Capture the cell that displays the provided text and extract its (X, Y) central coordinate. 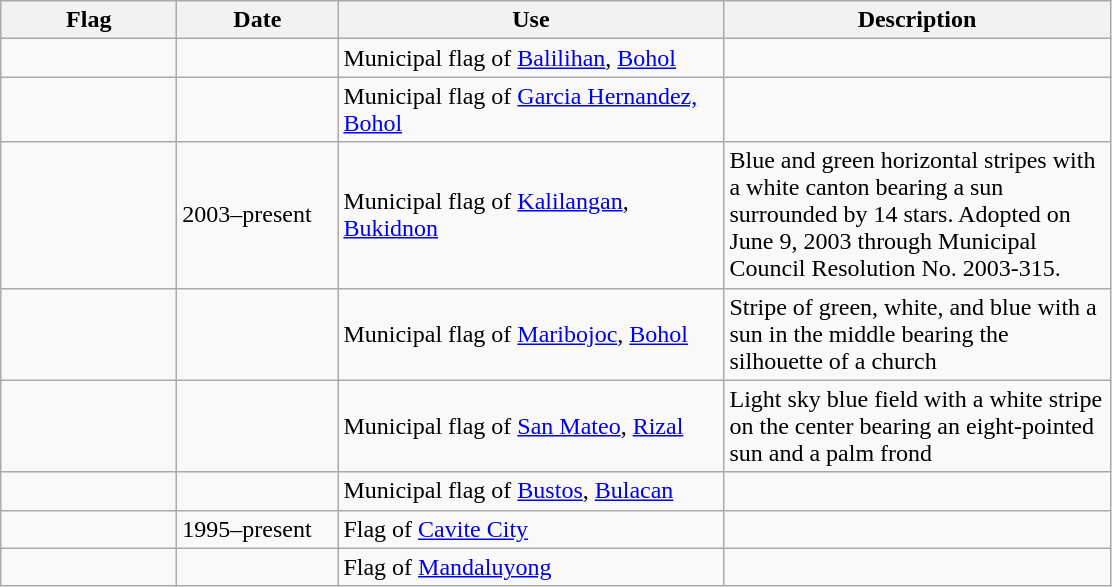
Flag of Mandaluyong (531, 567)
Stripe of green, white, and blue with a sun in the middle bearing the silhouette of a church (917, 334)
Municipal flag of Kalilangan, Bukidnon (531, 215)
Municipal flag of Balilihan, Bohol (531, 58)
Municipal flag of San Mateo, Rizal (531, 426)
Flag (89, 20)
Municipal flag of Maribojoc, Bohol (531, 334)
1995–present (258, 529)
Municipal flag of Bustos, Bulacan (531, 491)
Description (917, 20)
Flag of Cavite City (531, 529)
Light sky blue field with a white stripe on the center bearing an eight-pointed sun and a palm frond (917, 426)
Date (258, 20)
2003–present (258, 215)
Municipal flag of Garcia Hernandez, Bohol (531, 110)
Use (531, 20)
